Return [x, y] of the center of cell containing provided text 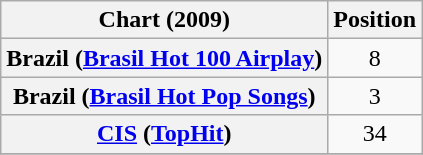
CIS (TopHit) [164, 134]
8 [375, 58]
Brazil (Brasil Hot Pop Songs) [164, 96]
34 [375, 134]
Position [375, 20]
Chart (2009) [164, 20]
3 [375, 96]
Brazil (Brasil Hot 100 Airplay) [164, 58]
